Return the [x, y] coordinate for the center point of the cell that contains the specified text.  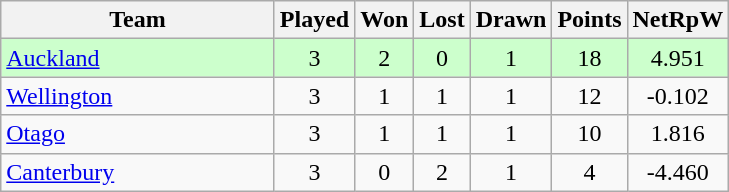
4.951 [678, 58]
10 [590, 134]
Points [590, 20]
18 [590, 58]
1.816 [678, 134]
Drawn [511, 20]
Auckland [138, 58]
-4.460 [678, 172]
Won [384, 20]
-0.102 [678, 96]
Wellington [138, 96]
Played [314, 20]
Canterbury [138, 172]
Otago [138, 134]
NetRpW [678, 20]
Lost [442, 20]
Team [138, 20]
12 [590, 96]
4 [590, 172]
